Output the [X, Y] coordinate of the center of the cell containing the given text.  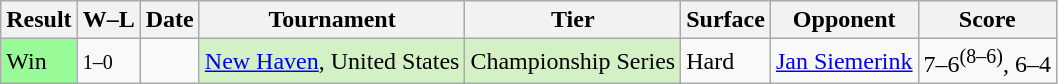
W–L [108, 20]
Hard [726, 62]
Surface [726, 20]
Win [39, 62]
Tournament [332, 20]
New Haven, United States [332, 62]
Jan Siemerink [844, 62]
Score [987, 20]
Date [170, 20]
1–0 [108, 62]
Tier [573, 20]
Championship Series [573, 62]
Opponent [844, 20]
7–6(8–6), 6–4 [987, 62]
Result [39, 20]
